Scan for the cell matching the given text and deliver its (X, Y) coordinate at center. 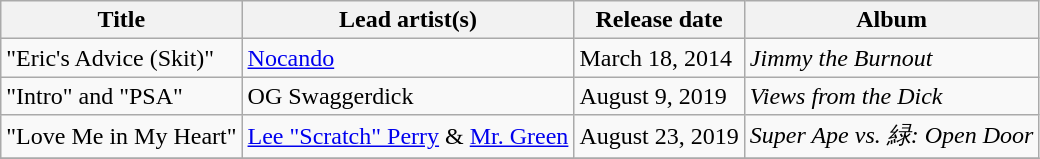
March 18, 2014 (659, 58)
Title (122, 20)
August 23, 2019 (659, 136)
Lee "Scratch" Perry & Mr. Green (408, 136)
Nocando (408, 58)
Super Ape vs. 緑: Open Door (892, 136)
Lead artist(s) (408, 20)
Release date (659, 20)
OG Swaggerdick (408, 96)
"Intro" and "PSA" (122, 96)
August 9, 2019 (659, 96)
Views from the Dick (892, 96)
Jimmy the Burnout (892, 58)
"Love Me in My Heart" (122, 136)
Album (892, 20)
"Eric's Advice (Skit)" (122, 58)
